Scan for the cell matching the given text and deliver its [x, y] coordinate at center. 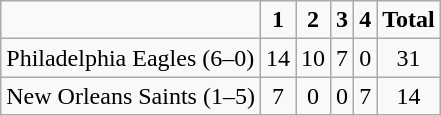
2 [314, 20]
Total [409, 20]
4 [366, 20]
31 [409, 58]
10 [314, 58]
3 [342, 20]
New Orleans Saints (1–5) [131, 96]
Philadelphia Eagles (6–0) [131, 58]
1 [278, 20]
